Pinpoint the cell where the given text exists, returning its [X, Y] midpoint coordinate. 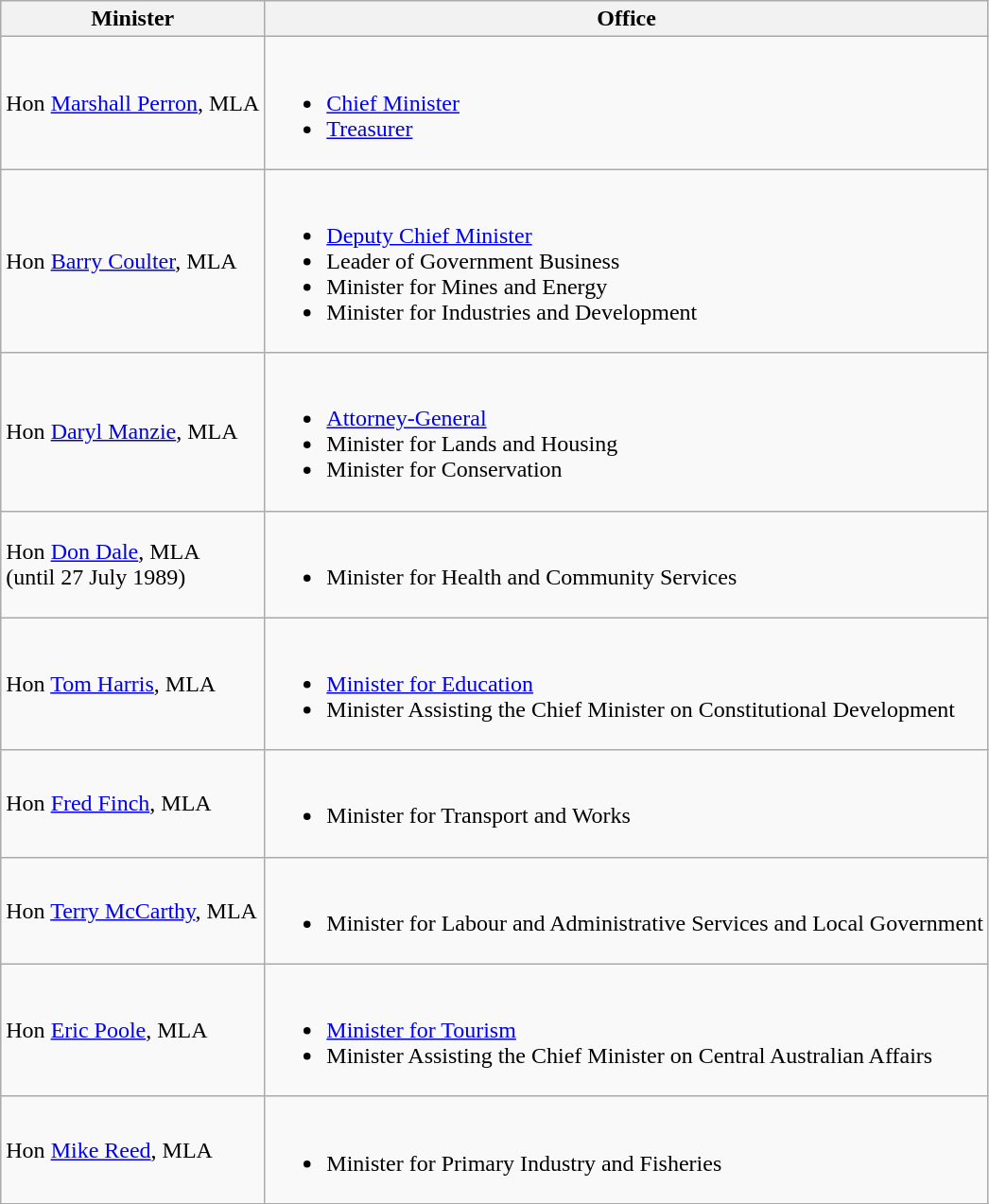
Minister for Labour and Administrative Services and Local Government [627, 910]
Hon Don Dale, MLA(until 27 July 1989) [132, 564]
Hon Marshall Perron, MLA [132, 103]
Hon Fred Finch, MLA [132, 804]
Minister for Health and Community Services [627, 564]
Attorney-GeneralMinister for Lands and HousingMinister for Conservation [627, 431]
Minister for Transport and Works [627, 804]
Hon Tom Harris, MLA [132, 684]
Office [627, 19]
Minister for EducationMinister Assisting the Chief Minister on Constitutional Development [627, 684]
Hon Daryl Manzie, MLA [132, 431]
Hon Mike Reed, MLA [132, 1150]
Minister for Primary Industry and Fisheries [627, 1150]
Chief MinisterTreasurer [627, 103]
Hon Barry Coulter, MLA [132, 261]
Minister [132, 19]
Hon Terry McCarthy, MLA [132, 910]
Hon Eric Poole, MLA [132, 1030]
Minister for TourismMinister Assisting the Chief Minister on Central Australian Affairs [627, 1030]
Deputy Chief MinisterLeader of Government BusinessMinister for Mines and EnergyMinister for Industries and Development [627, 261]
